Search for the cell housing the specified text and yield its [X, Y] center coordinate. 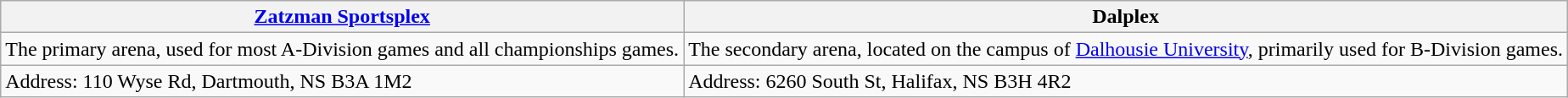
The secondary arena, located on the campus of Dalhousie University, primarily used for B-Division games. [1126, 49]
Address: 6260 South St, Halifax, NS B3H 4R2 [1126, 81]
Address: 110 Wyse Rd, Dartmouth, NS B3A 1M2 [343, 81]
Zatzman Sportsplex [343, 17]
Dalplex [1126, 17]
The primary arena, used for most A-Division games and all championships games. [343, 49]
